Search for the cell housing the specified text and yield its [x, y] center coordinate. 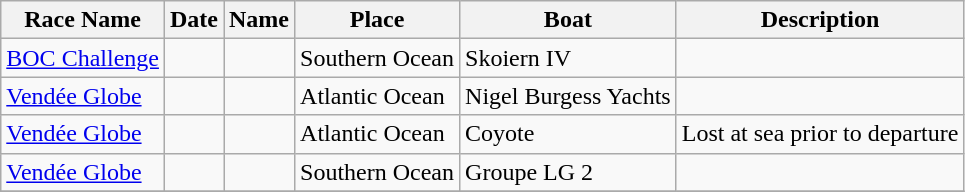
Nigel Burgess Yachts [568, 96]
Description [820, 20]
Groupe LG 2 [568, 172]
Lost at sea prior to departure [820, 134]
Name [260, 20]
Boat [568, 20]
Date [194, 20]
Place [378, 20]
Race Name [83, 20]
Coyote [568, 134]
BOC Challenge [83, 58]
Skoiern IV [568, 58]
